Provide the (X, Y) coordinate of the cell's center where the given text is located.  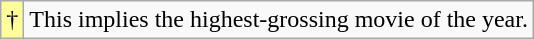
This implies the highest-grossing movie of the year. (279, 20)
† (12, 20)
